Search for the cell housing the specified text and yield its (x, y) center coordinate. 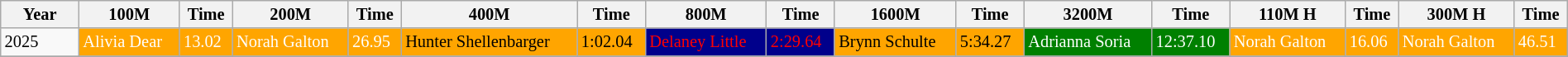
2025 (40, 42)
16.06 (1372, 42)
800M (705, 14)
1600M (895, 14)
2:29.64 (801, 42)
5:34.27 (990, 42)
3200M (1088, 14)
100M (129, 14)
12:37.10 (1191, 42)
Hunter Shellenbarger (490, 42)
400M (490, 14)
Year (40, 14)
110M H (1288, 14)
Alivia Dear (129, 42)
Delaney Little (705, 42)
Brynn Schulte (895, 42)
200M (290, 14)
Adrianna Soria (1088, 42)
1:02.04 (611, 42)
26.95 (375, 42)
46.51 (1541, 42)
13.02 (206, 42)
300M H (1456, 14)
